Search for the cell housing the specified text and yield its [x, y] center coordinate. 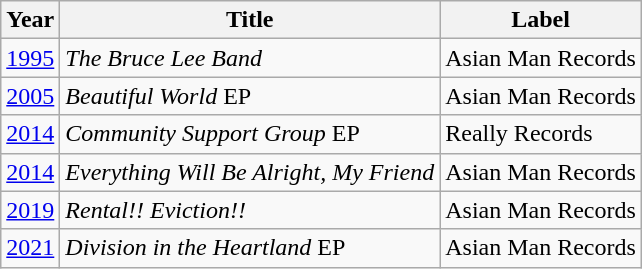
Really Records [541, 134]
Rental!! Eviction!! [250, 210]
Title [250, 20]
The Bruce Lee Band [250, 58]
Label [541, 20]
Everything Will Be Alright, My Friend [250, 172]
1995 [30, 58]
2019 [30, 210]
Year [30, 20]
2021 [30, 248]
Division in the Heartland EP [250, 248]
2005 [30, 96]
Beautiful World EP [250, 96]
Community Support Group EP [250, 134]
